Capture the cell that displays the provided text and extract its (x, y) central coordinate. 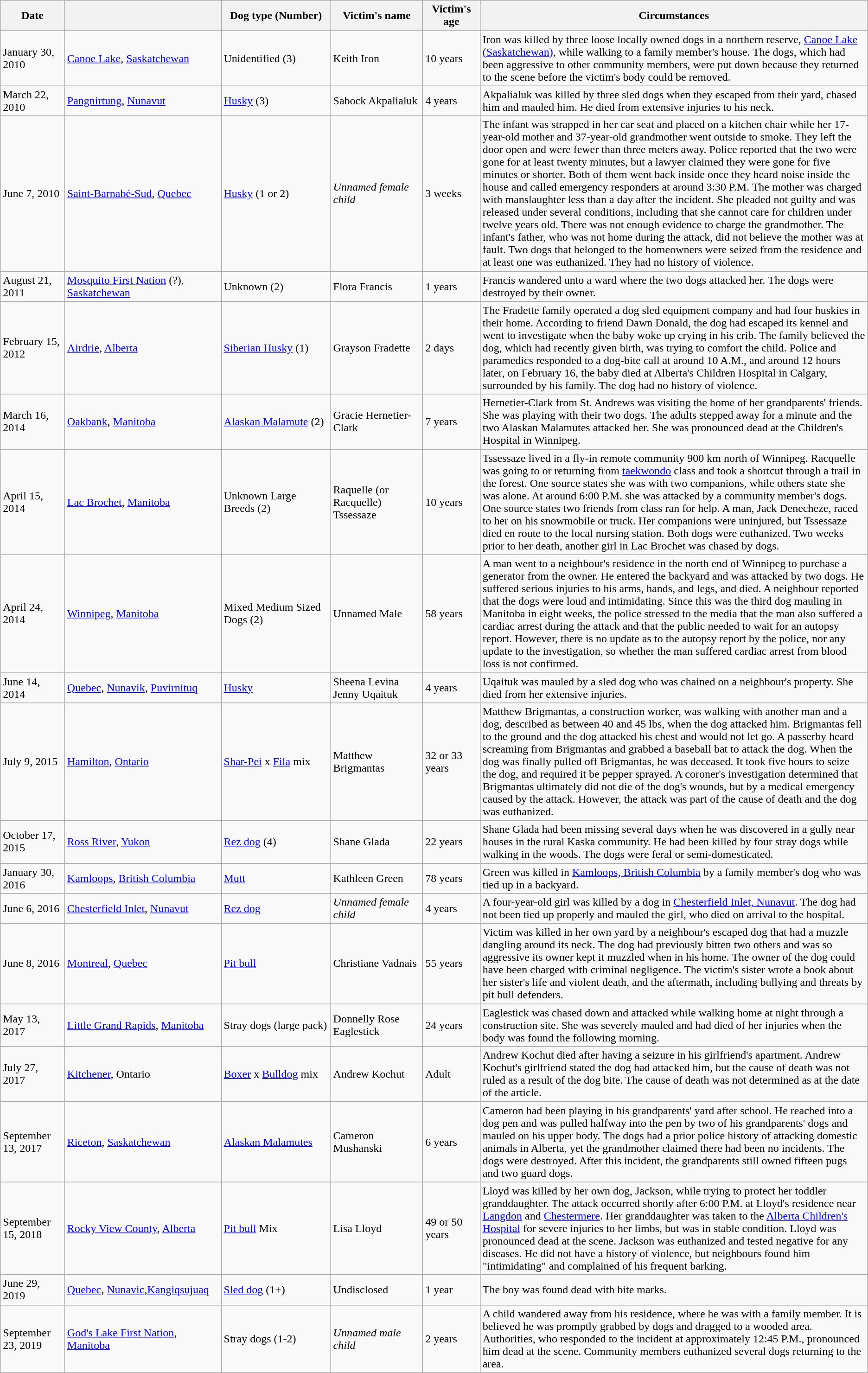
Mutt (276, 878)
January 30, 2016 (32, 878)
October 17, 2015 (32, 842)
Hamilton, Ontario (143, 761)
6 years (452, 1142)
Date (32, 16)
Flora Francis (377, 287)
Victim's age (452, 16)
Canoe Lake, Saskatchewan (143, 58)
January 30, 2010 (32, 58)
Keith Iron (377, 58)
1 year (452, 1290)
Uqaituk was mauled by a sled dog who was chained on a neighbour's property. She died from her extensive injuries. (674, 687)
Dog type (Number) (276, 16)
Unidentified (3) (276, 58)
3 weeks (452, 194)
2 days (452, 348)
2 years (452, 1339)
Unknown Large Breeds (2) (276, 502)
Mosquito First Nation (?), Saskatchewan (143, 287)
Donnelly Rose Eaglestick (377, 1025)
Pit bull Mix (276, 1228)
Francis wandered unto a ward where the two dogs attacked her. The dogs were destroyed by their owner. (674, 287)
Siberian Husky (1) (276, 348)
Rez dog (276, 909)
June 8, 2016 (32, 964)
Rocky View County, Alberta (143, 1228)
Victim's name (377, 16)
Unnamed male child (377, 1339)
August 21, 2011 (32, 287)
22 years (452, 842)
Matthew Brigmantas (377, 761)
Unknown (2) (276, 287)
Green was killed in Kamloops, British Columbia by a family member's dog who was tied up in a backyard. (674, 878)
Mixed Medium Sized Dogs (2) (276, 613)
Unnamed Male (377, 613)
June 14, 2014 (32, 687)
Husky (3) (276, 101)
Sled dog (1+) (276, 1290)
Husky (1 or 2) (276, 194)
God's Lake First Nation, Manitoba (143, 1339)
Alaskan Malamute (2) (276, 422)
Oakbank, Manitoba (143, 422)
Lisa Lloyd (377, 1228)
July 9, 2015 (32, 761)
April 24, 2014 (32, 613)
September 15, 2018 (32, 1228)
Shar-Pei x Fila mix (276, 761)
March 22, 2010 (32, 101)
Akpalialuk was killed by three sled dogs when they escaped from their yard, chased him and mauled him. He died from extensive injuries to his neck. (674, 101)
June 29, 2019 (32, 1290)
Rez dog (4) (276, 842)
Riceton, Saskatchewan (143, 1142)
32 or 33 years (452, 761)
Undisclosed (377, 1290)
Lac Brochet, Manitoba (143, 502)
September 13, 2017 (32, 1142)
April 15, 2014 (32, 502)
Ross River, Yukon (143, 842)
Husky (276, 687)
Sabock Akpalialuk (377, 101)
September 23, 2019 (32, 1339)
Circumstances (674, 16)
Adult (452, 1074)
Kitchener, Ontario (143, 1074)
Stray dogs (1-2) (276, 1339)
Alaskan Malamutes (276, 1142)
78 years (452, 878)
1 years (452, 287)
Grayson Fradette (377, 348)
May 13, 2017 (32, 1025)
55 years (452, 964)
Kamloops, British Columbia (143, 878)
Winnipeg, Manitoba (143, 613)
June 7, 2010 (32, 194)
Quebec, Nunavik, Puvirnituq (143, 687)
24 years (452, 1025)
The boy was found dead with bite marks. (674, 1290)
Sheena Levina Jenny Uqaituk (377, 687)
49 or 50 years (452, 1228)
58 years (452, 613)
Chesterfield Inlet, Nunavut (143, 909)
Pit bull (276, 964)
June 6, 2016 (32, 909)
Little Grand Rapids, Manitoba (143, 1025)
Gracie Hernetier-Clark (377, 422)
Quebec, Nunavic,Kangiqsujuaq (143, 1290)
February 15, 2012 (32, 348)
7 years (452, 422)
Montreal, Quebec (143, 964)
Shane Glada (377, 842)
Andrew Kochut (377, 1074)
Pangnirtung, Nunavut (143, 101)
Stray dogs (large pack) (276, 1025)
Christiane Vadnais (377, 964)
Boxer x Bulldog mix (276, 1074)
Kathleen Green (377, 878)
Cameron Mushanski (377, 1142)
July 27, 2017 (32, 1074)
March 16, 2014 (32, 422)
Saint-Barnabé-Sud, Quebec (143, 194)
Raquelle (or Racquelle) Tssessaze (377, 502)
Airdrie, Alberta (143, 348)
